Identify which cell holds the provided text, then report its [X, Y] central coordinate. 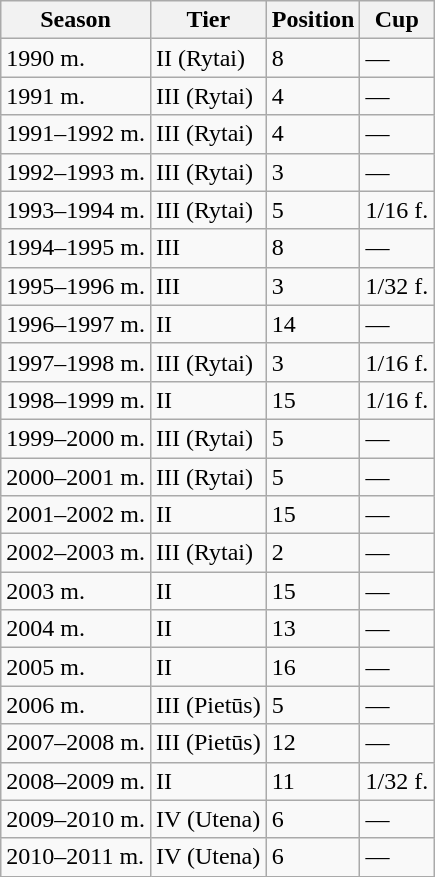
1997–1998 m. [76, 362]
16 [313, 667]
13 [313, 629]
Cup [397, 20]
2010–2011 m. [76, 857]
2007–2008 m. [76, 743]
11 [313, 781]
2006 m. [76, 705]
2009–2010 m. [76, 819]
1998–1999 m. [76, 400]
1994–1995 m. [76, 248]
1992–1993 m. [76, 172]
1996–1997 m. [76, 324]
14 [313, 324]
2004 m. [76, 629]
2 [313, 553]
1991 m. [76, 96]
2005 m. [76, 667]
2008–2009 m. [76, 781]
2000–2001 m. [76, 477]
1999–2000 m. [76, 438]
2002–2003 m. [76, 553]
1990 m. [76, 58]
II (Rytai) [208, 58]
1995–1996 m. [76, 286]
12 [313, 743]
1991–1992 m. [76, 134]
Tier [208, 20]
Position [313, 20]
1993–1994 m. [76, 210]
2001–2002 m. [76, 515]
Season [76, 20]
2003 m. [76, 591]
